Scan for the cell matching the given text and deliver its [X, Y] coordinate at center. 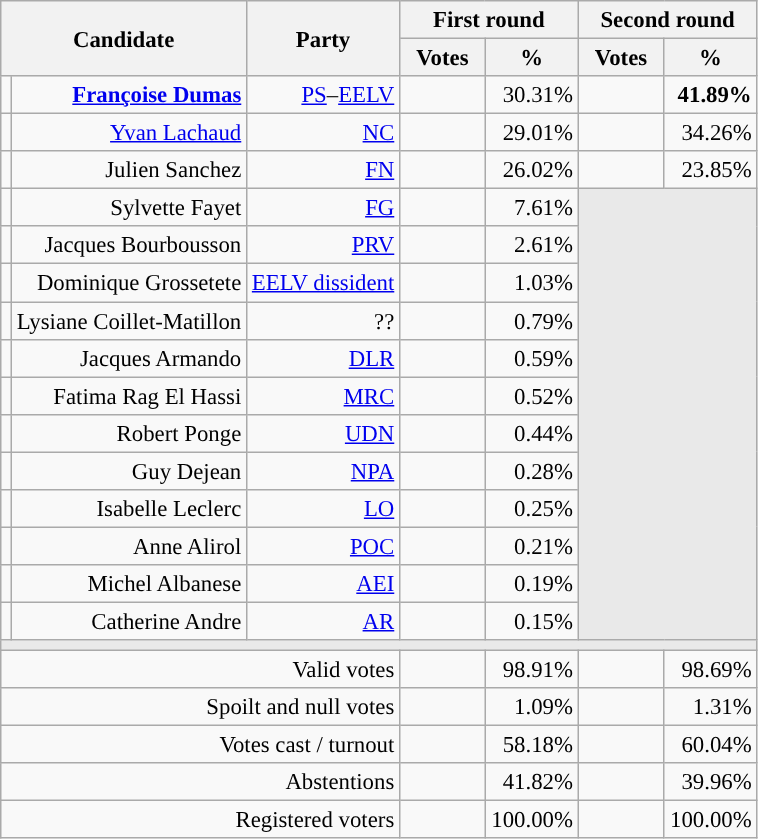
Catherine Andre [128, 621]
41.82% [532, 782]
39.96% [710, 782]
?? [324, 321]
60.04% [710, 745]
Isabelle Leclerc [128, 509]
0.21% [532, 546]
NPA [324, 471]
30.31% [532, 95]
0.59% [532, 358]
98.91% [532, 670]
0.79% [532, 321]
0.25% [532, 509]
MRC [324, 396]
First round [490, 20]
Guy Dejean [128, 471]
Fatima Rag El Hassi [128, 396]
26.02% [532, 170]
EELV dissident [324, 283]
POC [324, 546]
34.26% [710, 133]
0.19% [532, 584]
LO [324, 509]
Julien Sanchez [128, 170]
DLR [324, 358]
Registered voters [200, 820]
PS–EELV [324, 95]
Abstentions [200, 782]
Spoilt and null votes [200, 707]
1.31% [710, 707]
Lysiane Coillet-Matillon [128, 321]
UDN [324, 433]
FN [324, 170]
Valid votes [200, 670]
Dominique Grossetete [128, 283]
58.18% [532, 745]
FG [324, 208]
7.61% [532, 208]
Candidate [124, 38]
Sylvette Fayet [128, 208]
Jacques Bourbousson [128, 245]
Party [324, 38]
2.61% [532, 245]
0.15% [532, 621]
Robert Ponge [128, 433]
NC [324, 133]
23.85% [710, 170]
AEI [324, 584]
0.28% [532, 471]
1.03% [532, 283]
0.44% [532, 433]
0.52% [532, 396]
41.89% [710, 95]
Françoise Dumas [128, 95]
Michel Albanese [128, 584]
AR [324, 621]
Yvan Lachaud [128, 133]
Anne Alirol [128, 546]
1.09% [532, 707]
29.01% [532, 133]
Jacques Armando [128, 358]
Votes cast / turnout [200, 745]
Second round [668, 20]
PRV [324, 245]
98.69% [710, 670]
